Scan for the cell matching the given text and deliver its (x, y) coordinate at center. 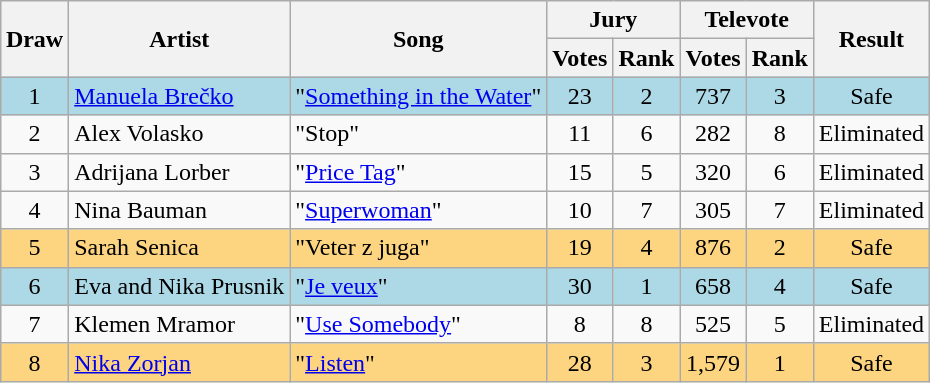
525 (713, 324)
320 (713, 172)
Song (418, 39)
"Something in the Water" (418, 96)
Draw (34, 39)
737 (713, 96)
28 (580, 362)
Adrijana Lorber (180, 172)
658 (713, 286)
Artist (180, 39)
15 (580, 172)
Eva and Nika Prusnik (180, 286)
305 (713, 210)
1,579 (713, 362)
10 (580, 210)
Televote (746, 20)
Alex Volasko (180, 134)
Nina Bauman (180, 210)
"Price Tag" (418, 172)
23 (580, 96)
"Veter z juga" (418, 248)
"Use Somebody" (418, 324)
Sarah Senica (180, 248)
Result (871, 39)
Manuela Brečko (180, 96)
30 (580, 286)
"Stop" (418, 134)
282 (713, 134)
"Superwoman" (418, 210)
19 (580, 248)
Nika Zorjan (180, 362)
11 (580, 134)
Klemen Mramor (180, 324)
876 (713, 248)
"Listen" (418, 362)
Jury (614, 20)
"Je veux" (418, 286)
